Return the [X, Y] coordinate for the center point of the cell that contains the specified text.  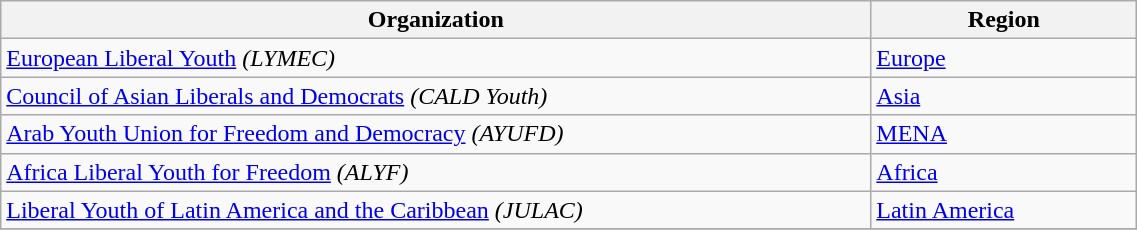
European Liberal Youth (LYMEC) [436, 58]
Liberal Youth of Latin America and the Caribbean (JULAC) [436, 210]
Council of Asian Liberals and Democrats (CALD Youth) [436, 96]
Africa [1004, 172]
Africa Liberal Youth for Freedom (ALYF) [436, 172]
Latin America [1004, 210]
MENA [1004, 134]
Region [1004, 20]
Arab Youth Union for Freedom and Democracy (AYUFD) [436, 134]
Asia [1004, 96]
Europe [1004, 58]
Organization [436, 20]
